Determine the (X, Y) coordinate at the center of the cell enclosing the given text.  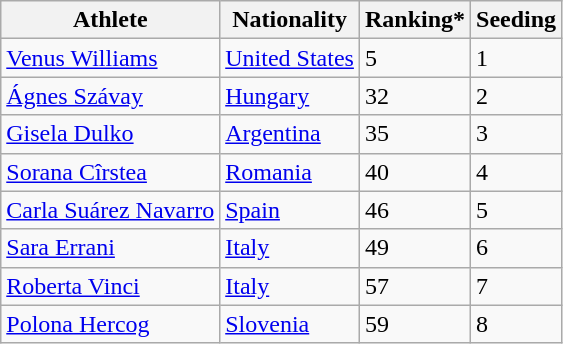
32 (414, 96)
59 (414, 324)
2 (516, 96)
1 (516, 58)
Argentina (290, 134)
Ranking* (414, 20)
United States (290, 58)
7 (516, 286)
49 (414, 248)
35 (414, 134)
Sara Errani (110, 248)
Spain (290, 210)
Venus Williams (110, 58)
6 (516, 248)
Carla Suárez Navarro (110, 210)
3 (516, 134)
Gisela Dulko (110, 134)
57 (414, 286)
Athlete (110, 20)
8 (516, 324)
Roberta Vinci (110, 286)
4 (516, 172)
Slovenia (290, 324)
Romania (290, 172)
Ágnes Szávay (110, 96)
Sorana Cîrstea (110, 172)
Seeding (516, 20)
Nationality (290, 20)
40 (414, 172)
Hungary (290, 96)
Polona Hercog (110, 324)
46 (414, 210)
